Capture the cell that displays the provided text and extract its [x, y] central coordinate. 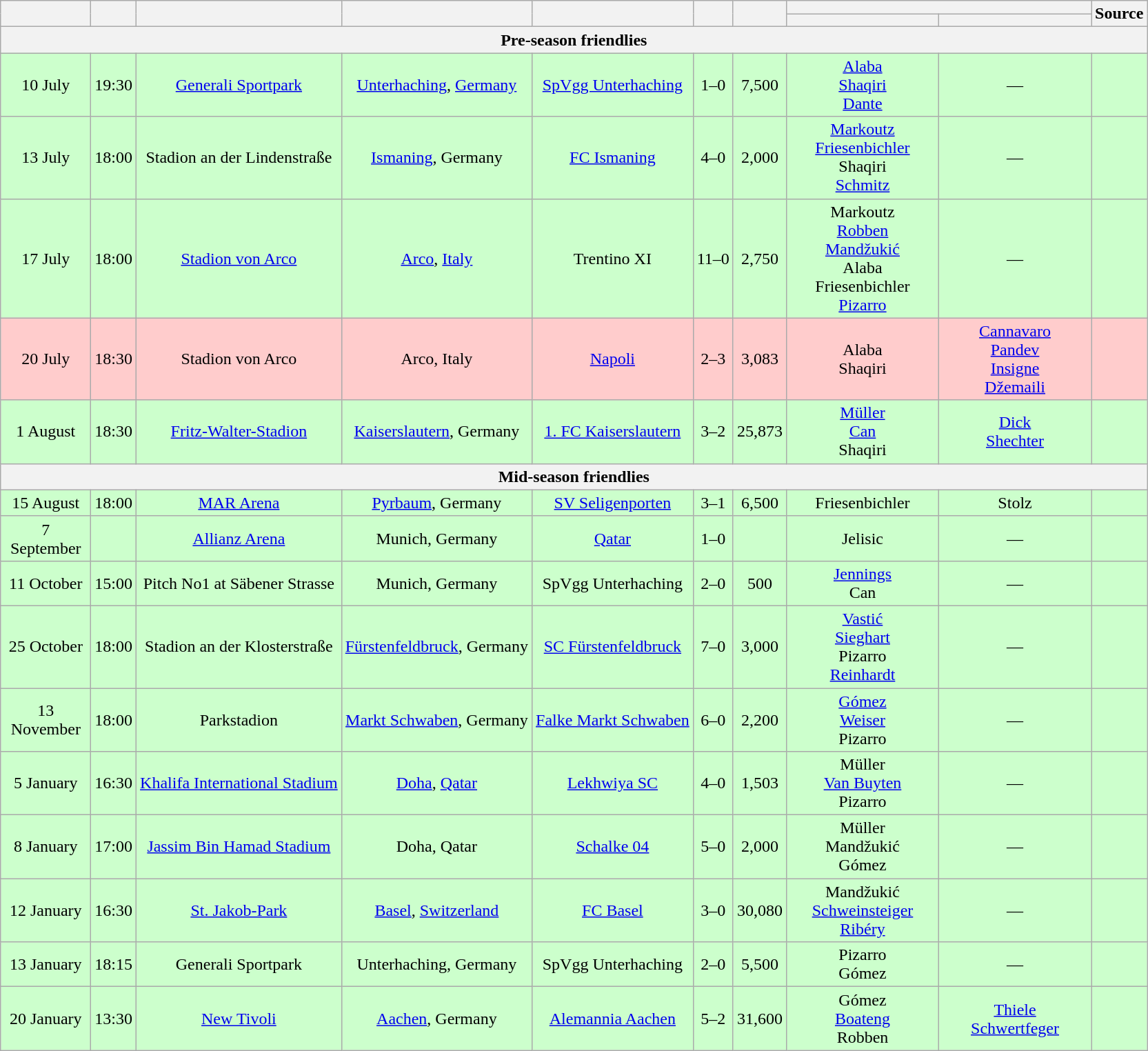
Dick Shechter [1015, 432]
Stadion an der Klosterstraße [239, 647]
Khalifa International Stadium [239, 783]
Aachen, Germany [436, 1019]
8 January [46, 847]
30,080 [760, 910]
31,600 [760, 1019]
7–0 [713, 647]
Schalke 04 [613, 847]
Basel, Switzerland [436, 910]
Alemannia Aachen [613, 1019]
11 October [46, 583]
10 July [46, 85]
15 August [46, 503]
1 August [46, 432]
SC Fürstenfeldbruck [613, 647]
Markoutz Robben Mandžukić Alaba Friesenbichler Pizarro [862, 258]
Müller Mandžukić Gómez [862, 847]
13 July [46, 157]
20 July [46, 359]
Jelisic [862, 538]
Pizarro Gómez [862, 964]
Stadion an der Lindenstraße [239, 157]
St. Jakob-Park [239, 910]
Mid-season friendlies [574, 477]
Lekhwiya SC [613, 783]
3–1 [713, 503]
SV Seligenporten [613, 503]
3,000 [760, 647]
Cannavaro Pandev Insigne Džemaili [1015, 359]
18:15 [114, 964]
500 [760, 583]
New Tivoli [239, 1019]
1. FC Kaiserslautern [613, 432]
3–0 [713, 910]
Pyrbaum, Germany [436, 503]
20 January [46, 1019]
Jassim Bin Hamad Stadium [239, 847]
Trentino XI [613, 258]
Falke Markt Schwaben [613, 720]
7,500 [760, 85]
2–3 [713, 359]
Fürstenfeldbruck, Germany [436, 647]
Stolz [1015, 503]
Vastić Sieghart Pizarro Reinhardt [862, 647]
13:30 [114, 1019]
Pitch No1 at Säbener Strasse [239, 583]
17:00 [114, 847]
3–2 [713, 432]
5–0 [713, 847]
Allianz Arena [239, 538]
Napoli [613, 359]
7 September [46, 538]
Parkstadion [239, 720]
17 July [46, 258]
12 January [46, 910]
Kaiserslautern, Germany [436, 432]
FC Basel [613, 910]
Ismaning, Germany [436, 157]
Qatar [613, 538]
5–2 [713, 1019]
5,500 [760, 964]
19:30 [114, 85]
Friesenbichler [862, 503]
15:00 [114, 583]
Fritz-Walter-Stadion [239, 432]
11–0 [713, 258]
Thiele Schwertfeger [1015, 1019]
Gómez Boateng Robben [862, 1019]
Mandžukić Schweinsteiger Ribéry [862, 910]
Alaba Shaqiri [862, 359]
Pre-season friendlies [574, 40]
25,873 [760, 432]
MAR Arena [239, 503]
Müller Van Buyten Pizarro [862, 783]
Gómez Weiser Pizarro [862, 720]
FC Ismaning [613, 157]
2,750 [760, 258]
5 January [46, 783]
13 November [46, 720]
3,083 [760, 359]
Markoutz Friesenbichler Shaqiri Schmitz [862, 157]
Müller Can Shaqiri [862, 432]
13 January [46, 964]
Alaba Shaqiri Dante [862, 85]
25 October [46, 647]
Markt Schwaben, Germany [436, 720]
2,200 [760, 720]
Source [1120, 14]
Jennings Can [862, 583]
6,500 [760, 503]
1,503 [760, 783]
6–0 [713, 720]
